Extract the (x, y) coordinate from the center of the cell holding the provided text.  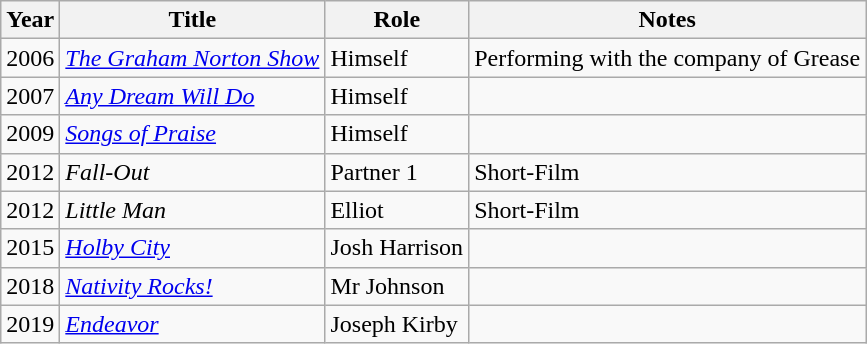
Fall-Out (192, 172)
Songs of Praise (192, 134)
The Graham Norton Show (192, 58)
2007 (30, 96)
Holby City (192, 248)
Title (192, 20)
Role (397, 20)
Endeavor (192, 324)
Joseph Kirby (397, 324)
2019 (30, 324)
Partner 1 (397, 172)
Notes (668, 20)
Any Dream Will Do (192, 96)
Nativity Rocks! (192, 286)
Performing with the company of Grease (668, 58)
2006 (30, 58)
2015 (30, 248)
2018 (30, 286)
Mr Johnson (397, 286)
Elliot (397, 210)
Year (30, 20)
Josh Harrison (397, 248)
2009 (30, 134)
Little Man (192, 210)
